From the cell containing the given text, extract its center point as [x, y] coordinate. 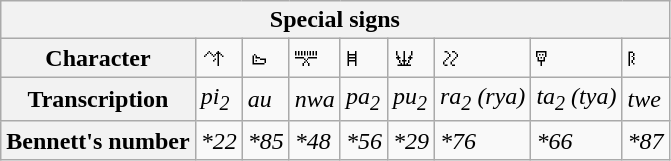
Character [98, 58]
ra2 (rya) [482, 99]
𐘽 [482, 58]
𐙆 [646, 58]
*56 [364, 140]
pa2 [364, 99]
𐘰 [364, 58]
nwa [314, 99]
𐙄 [266, 58]
*48 [314, 140]
Transcription [98, 99]
Bennett's number [98, 140]
*85 [266, 140]
au [266, 99]
Special signs [335, 20]
*87 [646, 140]
*66 [576, 140]
ta2 (tya) [576, 99]
pi2 [218, 99]
𐘩 [314, 58]
*22 [218, 140]
𐘜 [410, 58]
*29 [410, 140]
𐘷 [576, 58]
*76 [482, 140]
𐘒 [218, 58]
twe [646, 99]
pu2 [410, 99]
